Pinpoint the cell where the given text exists, returning its (X, Y) midpoint coordinate. 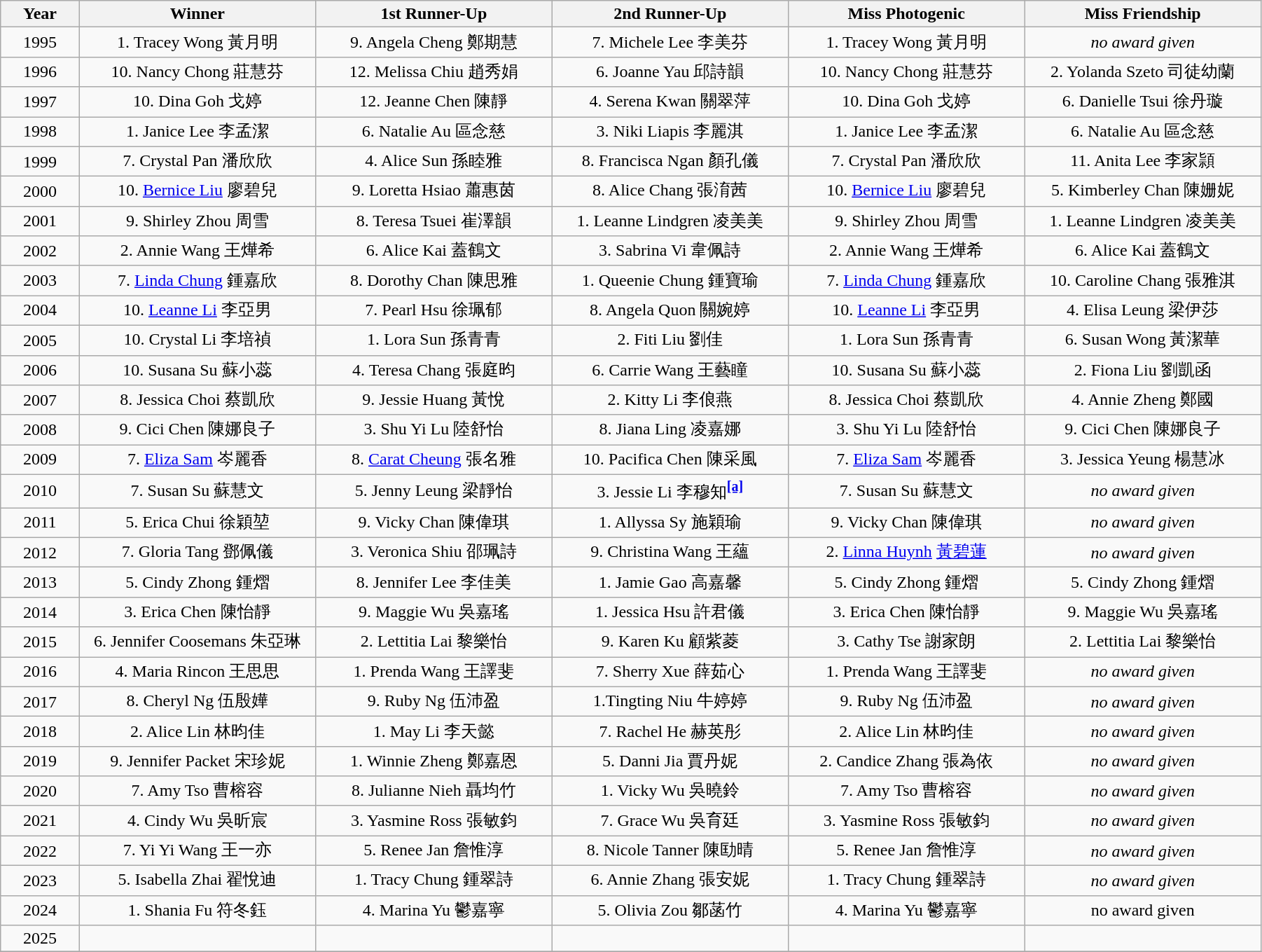
5. Jenny Leung 梁靜怡 (434, 491)
Miss Friendship (1143, 14)
1999 (40, 161)
2010 (40, 491)
7. Grace Wu 吳育廷 (670, 821)
2001 (40, 221)
5. Erica Chui 徐穎堃 (197, 523)
1. Winnie Zheng 鄭嘉恩 (434, 761)
7. Pearl Hsu 徐珮郁 (434, 311)
9. Jessie Huang 黃悅 (434, 401)
9. Karen Ku 顧紫菱 (670, 642)
8. Carat Cheung 張名雅 (434, 460)
6. Danielle Tsui 徐丹璇 (1143, 102)
6. Carrie Wang 王藝瞳 (670, 370)
2015 (40, 642)
2017 (40, 702)
3. Cathy Tse 謝家朗 (906, 642)
4. Cindy Wu 吳昕宸 (197, 821)
4. Annie Zheng 鄭國 (1143, 401)
8. Jiana Ling 凌嘉娜 (670, 430)
8. Julianne Nieh 聶均竹 (434, 792)
1997 (40, 102)
9. Angela Cheng 鄭期慧 (434, 42)
6. Jennifer Coosemans 朱亞琳 (197, 642)
4. Teresa Chang 張庭昀 (434, 370)
3. Jessica Yeung 楊慧冰 (1143, 460)
8. Jennifer Lee 李佳美 (434, 583)
8. Alice Chang 張淯茜 (670, 192)
7. Michele Lee 李美芬 (670, 42)
1.Tingting Niu 牛婷婷 (670, 702)
2016 (40, 672)
2025 (40, 939)
2020 (40, 792)
7. Gloria Tang 鄧佩儀 (197, 552)
3. Sabrina Vi 韋佩詩 (670, 251)
2000 (40, 192)
9. Christina Wang 王蘊 (670, 552)
8. Dorothy Chan 陳思雅 (434, 280)
3. Veronica Shiu 邵珮詩 (434, 552)
4. Alice Sun 孫睦雅 (434, 161)
1. Jessica Hsu 許君儀 (670, 612)
2022 (40, 850)
7. Yi Yi Wang 王一亦 (197, 850)
8. Angela Quon 關婉婷 (670, 311)
7. Rachel He 赫英彤 (670, 731)
2. Linna Huynh 黃碧蓮 (906, 552)
8. Teresa Tsuei 崔澤韻 (434, 221)
2012 (40, 552)
7. Sherry Xue 薛茹心 (670, 672)
2. Fiti Liu 劉佳 (670, 340)
2. Kitty Li 李俍燕 (670, 401)
2002 (40, 251)
9. Loretta Hsiao 蕭惠茵 (434, 192)
4. Serena Kwan 關翠萍 (670, 102)
4. Maria Rincon 王思思 (197, 672)
1. Vicky Wu 吳曉鈴 (670, 792)
10. Caroline Chang 張雅淇 (1143, 280)
1998 (40, 132)
2013 (40, 583)
6. Annie Zhang 張安妮 (670, 881)
10. Pacifica Chen 陳采風 (670, 460)
1. May Li 李天懿 (434, 731)
2007 (40, 401)
3. Niki Liapis 李麗淇 (670, 132)
1. Queenie Chung 鍾寶瑜 (670, 280)
8. Francisca Ngan 顏孔儀 (670, 161)
5. Isabella Zhai 翟悅迪 (197, 881)
2009 (40, 460)
2019 (40, 761)
1. Shania Fu 符冬鈺 (197, 911)
2004 (40, 311)
2011 (40, 523)
2021 (40, 821)
9. Jennifer Packet 宋珍妮 (197, 761)
10. Crystal Li 李培禎 (197, 340)
2. Candice Zhang 張為依 (906, 761)
2006 (40, 370)
8. Nicole Tanner 陳劻晴 (670, 850)
12. Jeanne Chen 陳靜 (434, 102)
Year (40, 14)
2018 (40, 731)
1st Runner-Up (434, 14)
5. Olivia Zou 鄒菡竹 (670, 911)
6. Joanne Yau 邱詩韻 (670, 71)
2003 (40, 280)
4. Elisa Leung 梁伊莎 (1143, 311)
2024 (40, 911)
1. Jamie Gao 高嘉馨 (670, 583)
12. Melissa Chiu 趙秀娟 (434, 71)
2005 (40, 340)
3. Jessie Li 李穆知[a] (670, 491)
5. Kimberley Chan 陳姗妮 (1143, 192)
2nd Runner-Up (670, 14)
1995 (40, 42)
Miss Photogenic (906, 14)
1996 (40, 71)
6. Susan Wong 黃潔華 (1143, 340)
2014 (40, 612)
Winner (197, 14)
2. Fiona Liu 劉凱函 (1143, 370)
2. Yolanda Szeto 司徒幼蘭 (1143, 71)
5. Danni Jia 賈丹妮 (670, 761)
11. Anita Lee 李家頴 (1143, 161)
2023 (40, 881)
1. Allyssa Sy 施穎瑜 (670, 523)
8. Cheryl Ng 伍殷嬅 (197, 702)
2008 (40, 430)
